Extract the [x, y] coordinate from the center of the cell holding the provided text.  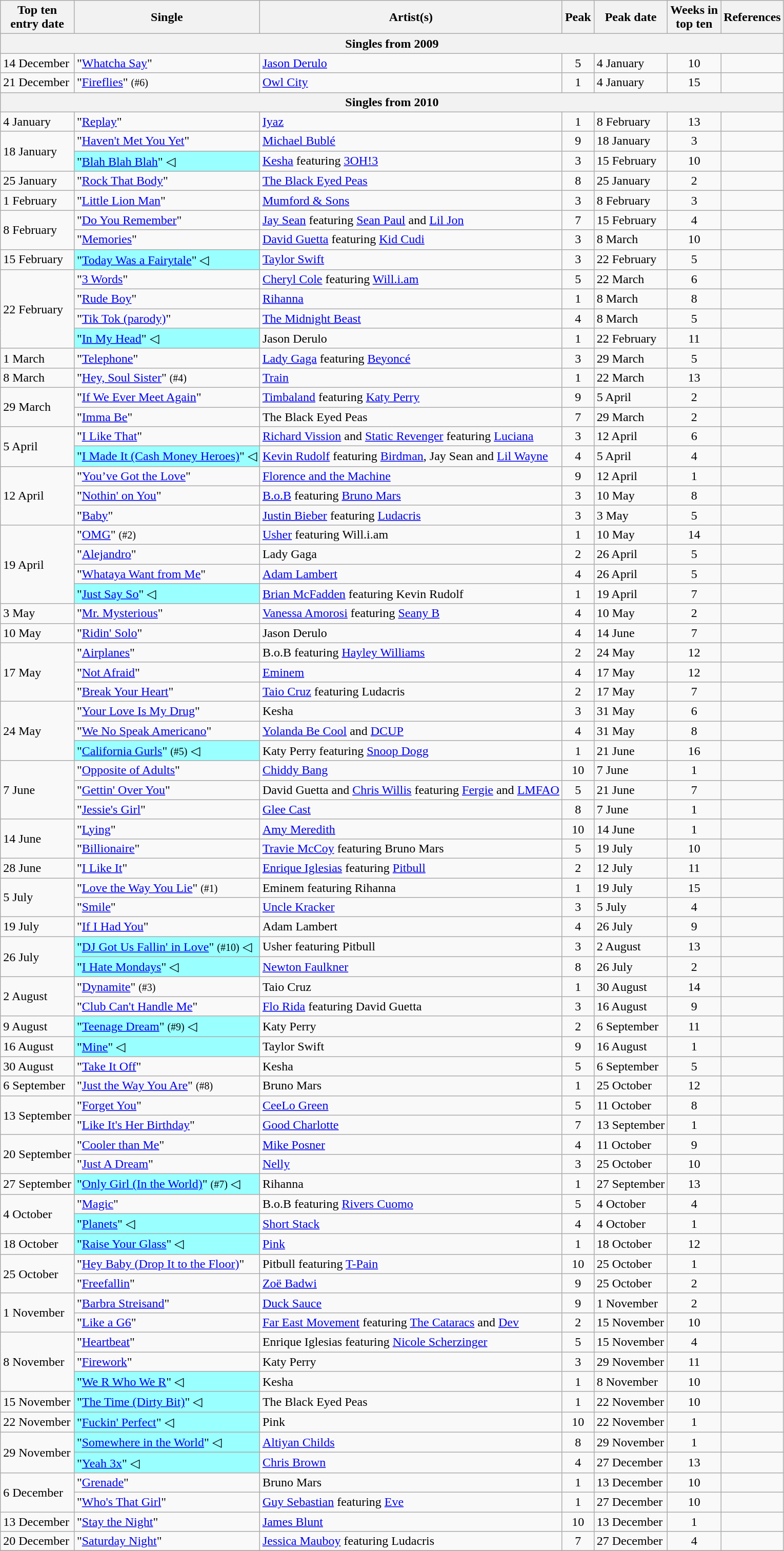
"Tik Tok (parody)" [167, 319]
"You’ve Got the Love" [167, 476]
9 August [37, 1026]
B.o.B featuring Hayley Williams [411, 652]
"3 Words" [167, 280]
Lady Gaga [411, 554]
"Alejandro" [167, 554]
Far East Movement featuring The Cataracs and Dev [411, 1322]
Richard Vission and Static Revenger featuring Luciana [411, 436]
20 December [37, 1541]
"Magic" [167, 1204]
"Just the Way You Are" (#8) [167, 1086]
16 [694, 751]
20 September [37, 1154]
Mumford & Sons [411, 201]
14 December [37, 63]
"Replay" [167, 122]
Taio Cruz featuring Ludacris [411, 691]
Jay Sean featuring Sean Paul and Lil Jon [411, 220]
"California Gurls" (#5) ◁ [167, 751]
Glee Cast [411, 809]
Newton Faulkner [411, 967]
CeeLo Green [411, 1105]
Eminem [411, 672]
"Stay the Night" [167, 1522]
"Heartbeat" [167, 1342]
"Nothin' on You" [167, 495]
1 February [37, 201]
Lady Gaga featuring Beyoncé [411, 358]
"Rock That Body" [167, 181]
"I Made It (Cash Money Heroes)" ◁ [167, 456]
Michael Bublé [411, 141]
"Hey Baby (Drop It to the Floor)" [167, 1264]
Nelly [411, 1164]
Peak date [631, 17]
David Guetta featuring Kid Cudi [411, 240]
"Today Was a Fairytale" ◁ [167, 260]
"Grenade" [167, 1482]
"Take It Off" [167, 1066]
Chiddy Bang [411, 770]
Chris Brown [411, 1463]
Katy Perry featuring Snoop Dogg [411, 751]
"Just A Dream" [167, 1164]
"Smile" [167, 907]
"Break Your Heart" [167, 691]
Zoë Badwi [411, 1283]
Owl City [411, 83]
Artist(s) [411, 17]
Kesha featuring 3OH!3 [411, 161]
"Yeah 3x" ◁ [167, 1463]
Duck Sauce [411, 1303]
Pitbull featuring T-Pain [411, 1264]
Usher featuring Will.i.am [411, 534]
"Billionaire" [167, 848]
James Blunt [411, 1522]
"Forget You" [167, 1105]
Kevin Rudolf featuring Birdman, Jay Sean and Lil Wayne [411, 456]
References [753, 17]
Taio Cruz [411, 987]
"Ridin' Solo" [167, 633]
"Baby" [167, 515]
Iyaz [411, 122]
"Fuckin' Perfect" ◁ [167, 1422]
"Not Afraid" [167, 672]
"Little Lion Man" [167, 201]
Amy Meredith [411, 829]
Short Stack [411, 1224]
"Like It's Her Birthday" [167, 1125]
"Freefallin" [167, 1283]
"Who's That Girl" [167, 1502]
Singles from 2009 [392, 44]
Flo Rida featuring David Guetta [411, 1006]
Top tenentry date [37, 17]
Travie McCoy featuring Bruno Mars [411, 848]
Jessica Mauboy featuring Ludacris [411, 1541]
"Haven't Met You Yet" [167, 141]
"Club Can't Handle Me" [167, 1006]
"Whatcha Say" [167, 63]
B.o.B featuring Bruno Mars [411, 495]
"Fireflies" (#6) [167, 83]
Enrique Iglesias featuring Pitbull [411, 868]
"Just Say So" ◁ [167, 594]
28 June [37, 868]
"Opposite of Adults" [167, 770]
"Planets" ◁ [167, 1224]
6 December [37, 1492]
"Whataya Want from Me" [167, 574]
Peak [578, 17]
"Hey, Soul Sister" (#4) [167, 377]
"Imma Be" [167, 417]
B.o.B featuring Rivers Cuomo [411, 1204]
"Somewhere in the World" ◁ [167, 1442]
Altiyan Childs [411, 1442]
"Mr. Mysterious" [167, 613]
"Telephone" [167, 358]
Timbaland featuring Katy Perry [411, 397]
"DJ Got Us Fallin' in Love" (#10) ◁ [167, 947]
12 July [631, 868]
"Do You Remember" [167, 220]
"We R Who We R" ◁ [167, 1382]
"Jessie's Girl" [167, 809]
David Guetta and Chris Willis featuring Fergie and LMFAO [411, 790]
21 December [37, 83]
"Mine" ◁ [167, 1046]
"In My Head" ◁ [167, 339]
"Like a G6" [167, 1322]
Singles from 2010 [392, 102]
Eminem featuring Rihanna [411, 888]
"Airplanes" [167, 652]
"I Hate Mondays" ◁ [167, 967]
"Raise Your Glass" ◁ [167, 1244]
"If We Ever Meet Again" [167, 397]
Guy Sebastian featuring Eve [411, 1502]
"I Like It" [167, 868]
"Love the Way You Lie" (#1) [167, 888]
"The Time (Dirty Bit)" ◁ [167, 1402]
Vanessa Amorosi featuring Seany B [411, 613]
"Your Love Is My Drug" [167, 711]
Justin Bieber featuring Ludacris [411, 515]
Yolanda Be Cool and DCUP [411, 731]
"Saturday Night" [167, 1541]
Uncle Kracker [411, 907]
1 March [37, 358]
"Barbra Streisand" [167, 1303]
"Rude Boy" [167, 299]
Usher featuring Pitbull [411, 947]
Enrique Iglesias featuring Nicole Scherzinger [411, 1342]
"Dynamite" (#3) [167, 987]
Brian McFadden featuring Kevin Rudolf [411, 594]
Mike Posner [411, 1144]
Good Charlotte [411, 1125]
"Memories" [167, 240]
The Midnight Beast [411, 319]
"Teenage Dream" (#9) ◁ [167, 1026]
Florence and the Machine [411, 476]
Single [167, 17]
"Cooler than Me" [167, 1144]
"Only Girl (In the World)" (#7) ◁ [167, 1184]
"If I Had You" [167, 927]
"Firework" [167, 1362]
"Blah Blah Blah" ◁ [167, 161]
Train [411, 377]
Cheryl Cole featuring Will.i.am [411, 280]
"OMG" (#2) [167, 534]
"Gettin' Over You" [167, 790]
"I Like That" [167, 436]
"We No Speak Americano" [167, 731]
"Lying" [167, 829]
Weeks intop ten [694, 17]
